Extract the [x, y] coordinate from the center of the cell holding the provided text.  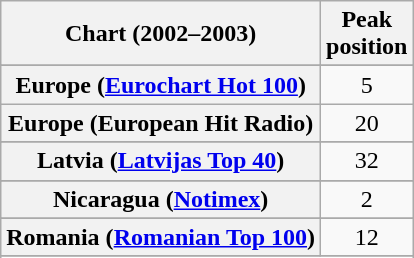
Europe (European Hit Radio) [161, 123]
Romania (Romanian Top 100) [161, 237]
32 [367, 161]
Europe (Eurochart Hot 100) [161, 85]
Nicaragua (Notimex) [161, 199]
12 [367, 237]
Peakposition [367, 34]
20 [367, 123]
2 [367, 199]
5 [367, 85]
Latvia (Latvijas Top 40) [161, 161]
Chart (2002–2003) [161, 34]
